Capture the cell that displays the provided text and extract its (x, y) central coordinate. 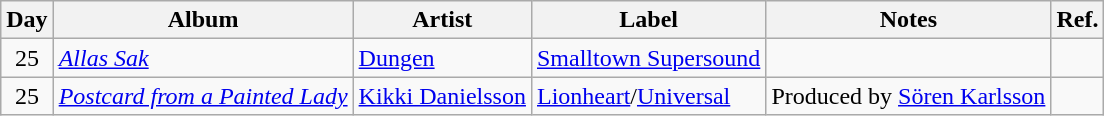
Day (27, 20)
Kikki Danielsson (442, 96)
Smalltown Supersound (648, 58)
Ref. (1078, 20)
Postcard from a Painted Lady (203, 96)
Allas Sak (203, 58)
Label (648, 20)
Artist (442, 20)
Produced by Sören Karlsson (908, 96)
Album (203, 20)
Lionheart/Universal (648, 96)
Dungen (442, 58)
Notes (908, 20)
